Find where the given text appears and provide that cell's center as [X, Y] coordinate. 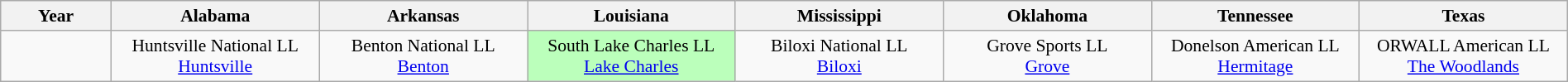
Benton National LLBenton [423, 56]
Biloxi National LLBiloxi [839, 56]
Donelson American LLHermitage [1255, 56]
Louisiana [632, 16]
Mississippi [839, 16]
Year [56, 16]
Arkansas [423, 16]
ORWALL American LLThe Woodlands [1464, 56]
Tennessee [1255, 16]
Huntsville National LLHuntsville [215, 56]
Oklahoma [1048, 16]
Texas [1464, 16]
Alabama [215, 16]
South Lake Charles LLLake Charles [632, 56]
Grove Sports LLGrove [1048, 56]
